Search for the cell housing the specified text and yield its [X, Y] center coordinate. 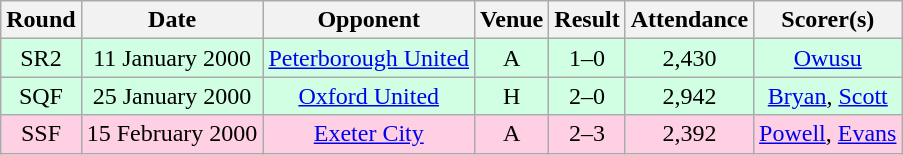
2–3 [587, 134]
Owusu [828, 58]
15 February 2000 [172, 134]
Bryan, Scott [828, 96]
2,942 [689, 96]
SQF [41, 96]
Oxford United [369, 96]
25 January 2000 [172, 96]
SR2 [41, 58]
Peterborough United [369, 58]
11 January 2000 [172, 58]
1–0 [587, 58]
Attendance [689, 20]
Powell, Evans [828, 134]
Round [41, 20]
H [512, 96]
Venue [512, 20]
Opponent [369, 20]
2,430 [689, 58]
SSF [41, 134]
Date [172, 20]
Scorer(s) [828, 20]
2,392 [689, 134]
2–0 [587, 96]
Exeter City [369, 134]
Result [587, 20]
